Capture the cell that displays the provided text and extract its (x, y) central coordinate. 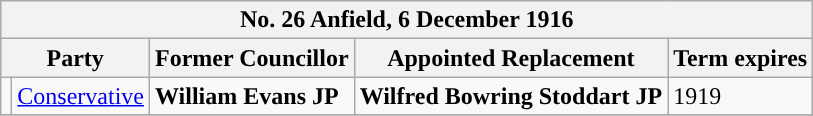
Conservative (81, 96)
1919 (740, 96)
No. 26 Anfield, 6 December 1916 (407, 20)
Wilfred Bowring Stoddart JP (511, 96)
Former Councillor (252, 58)
Party (76, 58)
Appointed Replacement (511, 58)
William Evans JP (252, 96)
Term expires (740, 58)
